Extract the (x, y) coordinate from the center of the cell holding the provided text.  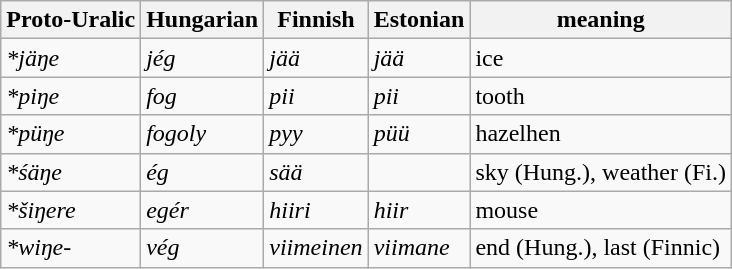
Finnish (316, 20)
pyy (316, 134)
sää (316, 172)
*wiŋe- (71, 248)
Proto-Uralic (71, 20)
*šiŋere (71, 210)
hazelhen (601, 134)
end (Hung.), last (Finnic) (601, 248)
meaning (601, 20)
mouse (601, 210)
jég (202, 58)
ice (601, 58)
ég (202, 172)
*jäŋe (71, 58)
*püŋe (71, 134)
vég (202, 248)
viimeinen (316, 248)
Hungarian (202, 20)
viimane (419, 248)
*piŋe (71, 96)
sky (Hung.), weather (Fi.) (601, 172)
fog (202, 96)
hiiri (316, 210)
tooth (601, 96)
fogoly (202, 134)
Estonian (419, 20)
hiir (419, 210)
püü (419, 134)
*śäŋe (71, 172)
egér (202, 210)
